Determine the (x, y) coordinate at the center of the cell enclosing the given text.  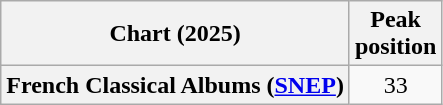
Chart (2025) (176, 34)
33 (395, 85)
Peakposition (395, 34)
French Classical Albums (SNEP) (176, 85)
